Search for the cell housing the specified text and yield its [x, y] center coordinate. 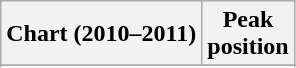
Peak position [248, 34]
Chart (2010–2011) [102, 34]
